Scan for the cell matching the given text and deliver its [x, y] coordinate at center. 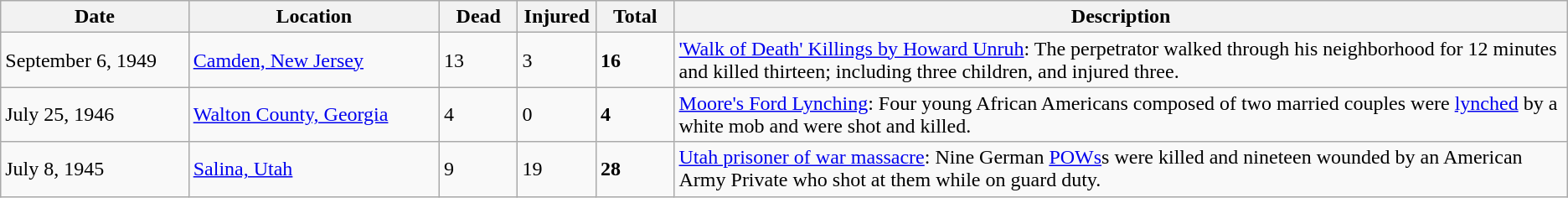
19 [557, 169]
16 [635, 60]
3 [557, 60]
Walton County, Georgia [313, 114]
28 [635, 169]
Injured [557, 17]
13 [478, 60]
0 [557, 114]
Location [313, 17]
Moore's Ford Lynching: Four young African Americans composed of two married couples were lynched by a white mob and were shot and killed. [1121, 114]
Description [1121, 17]
July 8, 1945 [95, 169]
Salina, Utah [313, 169]
Total [635, 17]
Camden, New Jersey [313, 60]
July 25, 1946 [95, 114]
Utah prisoner of war massacre: Nine German POWss were killed and nineteen wounded by an American Army Private who shot at them while on guard duty. [1121, 169]
Date [95, 17]
9 [478, 169]
September 6, 1949 [95, 60]
Dead [478, 17]
